Detect which cell encompasses the target text, then output its [X, Y] center coordinate. 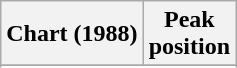
Peakposition [189, 34]
Chart (1988) [72, 34]
